Output the (X, Y) coordinate of the center of the cell containing the given text.  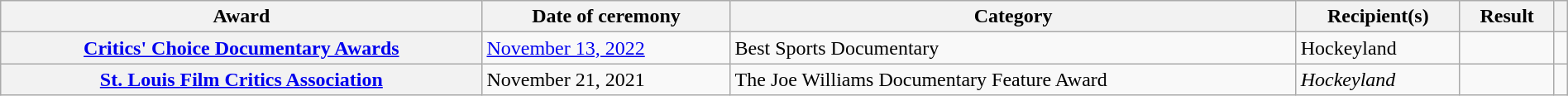
St. Louis Film Critics Association (241, 79)
Recipient(s) (1378, 17)
Result (1507, 17)
November 21, 2021 (606, 79)
Award (241, 17)
Critics' Choice Documentary Awards (241, 48)
Category (1013, 17)
The Joe Williams Documentary Feature Award (1013, 79)
November 13, 2022 (606, 48)
Best Sports Documentary (1013, 48)
Date of ceremony (606, 17)
